Capture the cell that displays the provided text and extract its (x, y) central coordinate. 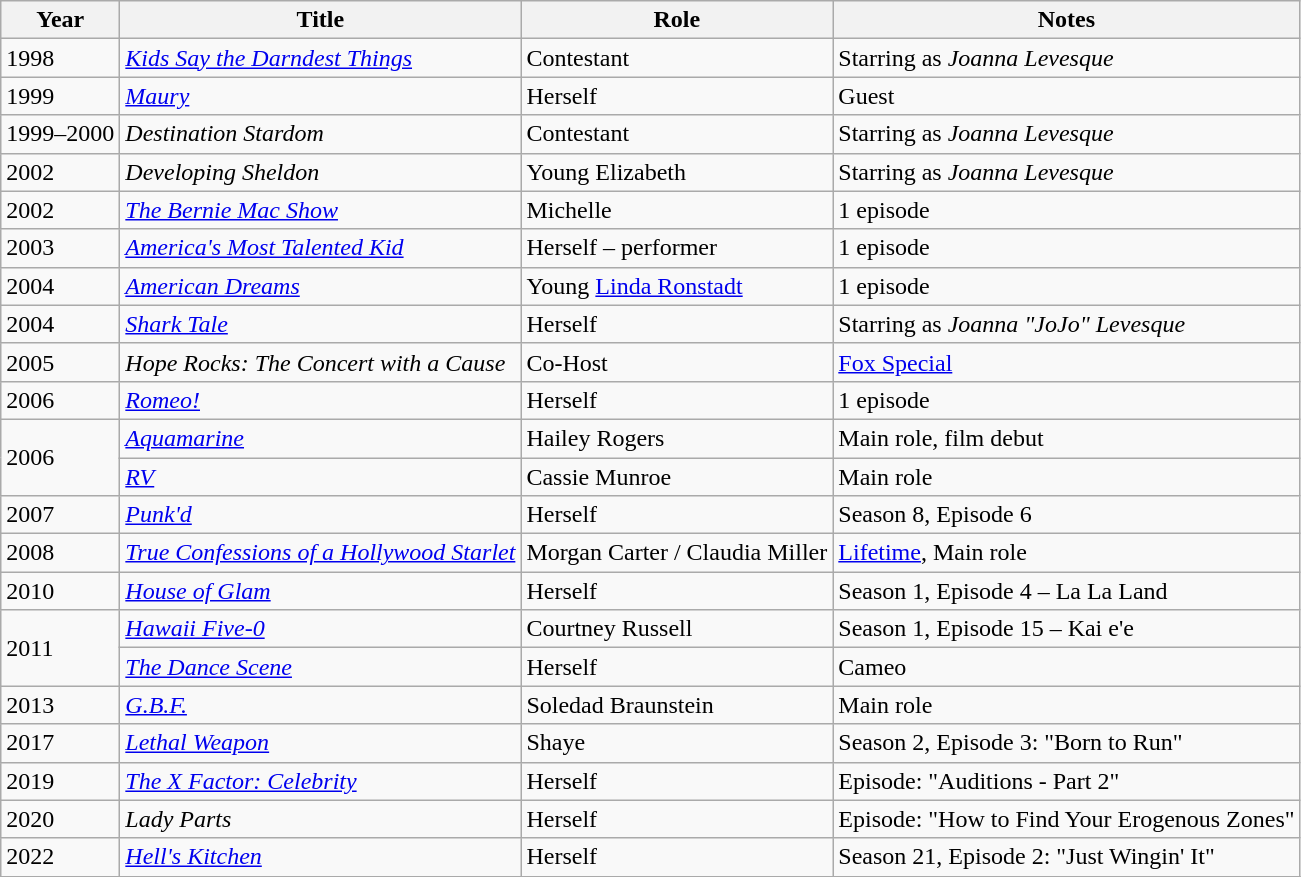
RV (320, 477)
Hailey Rogers (677, 438)
Episode: "How to Find Your Erogenous Zones" (1066, 819)
1999–2000 (60, 134)
Lethal Weapon (320, 743)
Notes (1066, 20)
Co-Host (677, 362)
Starring as Joanna "JoJo" Levesque (1066, 324)
Season 21, Episode 2: "Just Wingin' It" (1066, 857)
Courtney Russell (677, 629)
2019 (60, 781)
The X Factor: Celebrity (320, 781)
2005 (60, 362)
Hawaii Five-0 (320, 629)
Destination Stardom (320, 134)
Main role, film debut (1066, 438)
Fox Special (1066, 362)
Lifetime, Main role (1066, 553)
Maury (320, 96)
Cassie Munroe (677, 477)
Kids Say the Darndest Things (320, 58)
The Dance Scene (320, 667)
True Confessions of a Hollywood Starlet (320, 553)
Soledad Braunstein (677, 705)
Role (677, 20)
2003 (60, 248)
Hope Rocks: The Concert with a Cause (320, 362)
2011 (60, 648)
American Dreams (320, 286)
2022 (60, 857)
Shaye (677, 743)
Episode: "Auditions - Part 2" (1066, 781)
House of Glam (320, 591)
2017 (60, 743)
Season 1, Episode 15 – Kai e'e (1066, 629)
The Bernie Mac Show (320, 210)
Young Elizabeth (677, 172)
2010 (60, 591)
Season 2, Episode 3: "Born to Run" (1066, 743)
Cameo (1066, 667)
Season 8, Episode 6 (1066, 515)
Herself – performer (677, 248)
Lady Parts (320, 819)
Michelle (677, 210)
G.B.F. (320, 705)
Season 1, Episode 4 – La La Land (1066, 591)
Developing Sheldon (320, 172)
Punk'd (320, 515)
Shark Tale (320, 324)
2008 (60, 553)
Young Linda Ronstadt (677, 286)
Title (320, 20)
Guest (1066, 96)
2020 (60, 819)
Hell's Kitchen (320, 857)
1999 (60, 96)
Romeo! (320, 400)
Morgan Carter / Claudia Miller (677, 553)
1998 (60, 58)
Year (60, 20)
2013 (60, 705)
2007 (60, 515)
America's Most Talented Kid (320, 248)
Aquamarine (320, 438)
